Identify which cell holds the provided text, then report its (X, Y) central coordinate. 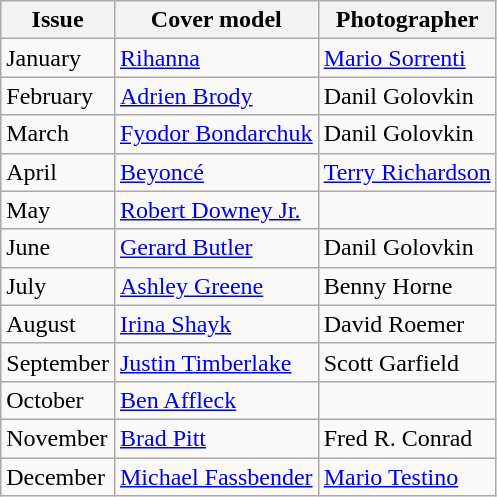
Ashley Greene (216, 286)
David Roemer (407, 324)
Terry Richardson (407, 172)
March (58, 134)
Photographer (407, 20)
Mario Testino (407, 477)
October (58, 400)
Cover model (216, 20)
May (58, 210)
April (58, 172)
Beyoncé (216, 172)
Gerard Butler (216, 248)
Irina Shayk (216, 324)
November (58, 438)
August (58, 324)
Ben Affleck (216, 400)
Adrien Brody (216, 96)
December (58, 477)
July (58, 286)
Justin Timberlake (216, 362)
Rihanna (216, 58)
Fred R. Conrad (407, 438)
Michael Fassbender (216, 477)
February (58, 96)
Fyodor Bondarchuk (216, 134)
Scott Garfield (407, 362)
Issue (58, 20)
Mario Sorrenti (407, 58)
Robert Downey Jr. (216, 210)
June (58, 248)
Brad Pitt (216, 438)
September (58, 362)
Benny Horne (407, 286)
January (58, 58)
